Capture the cell that displays the provided text and extract its [X, Y] central coordinate. 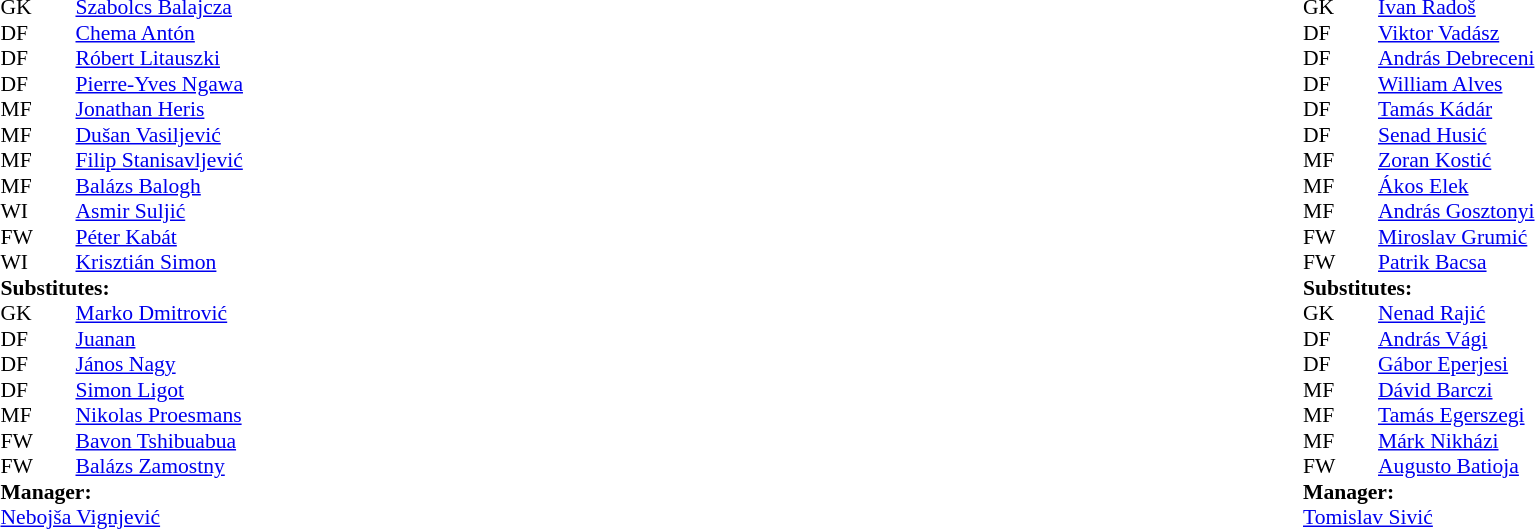
Balázs Zamostny [160, 467]
Márk Nikházi [1456, 441]
Dušan Vasiljević [160, 135]
András Gosztonyi [1456, 211]
Juanan [160, 339]
Senad Husić [1456, 135]
Balázs Balogh [160, 186]
Ákos Elek [1456, 186]
William Alves [1456, 84]
Jonathan Heris [160, 109]
Viktor Vadász [1456, 33]
Zoran Kostić [1456, 161]
Simon Ligot [160, 390]
Asmir Suljić [160, 211]
Róbert Litauszki [160, 59]
Péter Kabát [160, 237]
Gábor Eperjesi [1456, 365]
András Vági [1456, 339]
Miroslav Grumić [1456, 237]
Nikolas Proesmans [160, 415]
Dávid Barczi [1456, 390]
Pierre-Yves Ngawa [160, 84]
János Nagy [160, 365]
Augusto Batioja [1456, 467]
Krisztián Simon [160, 263]
András Debreceni [1456, 59]
Marko Dmitrović [160, 313]
Chema Antón [160, 33]
Filip Stanisavljević [160, 161]
Bavon Tshibuabua [160, 441]
Tamás Kádár [1456, 109]
Patrik Bacsa [1456, 263]
Tamás Egerszegi [1456, 415]
Nenad Rajić [1456, 313]
